Return [x, y] of the center of cell containing provided text 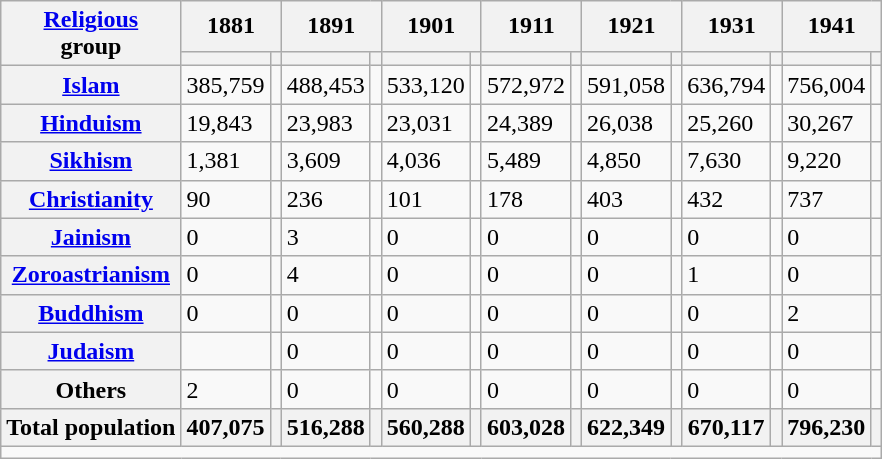
7,630 [726, 161]
Christianity [91, 199]
488,453 [326, 85]
Hinduism [91, 123]
1911 [531, 26]
670,117 [726, 427]
1931 [732, 26]
5,489 [526, 161]
516,288 [326, 427]
Religiousgroup [91, 34]
622,349 [626, 427]
Jainism [91, 237]
30,267 [826, 123]
756,004 [826, 85]
407,075 [226, 427]
572,972 [526, 85]
591,058 [626, 85]
603,028 [526, 427]
Islam [91, 85]
560,288 [426, 427]
4,036 [426, 161]
Others [91, 389]
1,381 [226, 161]
Buddhism [91, 313]
533,120 [426, 85]
Zoroastrianism [91, 275]
23,983 [326, 123]
432 [726, 199]
Judaism [91, 351]
796,230 [826, 427]
1 [726, 275]
3 [326, 237]
25,260 [726, 123]
23,031 [426, 123]
4,850 [626, 161]
90 [226, 199]
385,759 [226, 85]
1901 [431, 26]
Sikhism [91, 161]
9,220 [826, 161]
24,389 [526, 123]
Total population [91, 427]
1891 [331, 26]
1921 [632, 26]
178 [526, 199]
101 [426, 199]
26,038 [626, 123]
4 [326, 275]
19,843 [226, 123]
1881 [231, 26]
1941 [832, 26]
403 [626, 199]
636,794 [726, 85]
3,609 [326, 161]
737 [826, 199]
236 [326, 199]
